Provide the [x, y] coordinate of the cell's center where the given text is located.  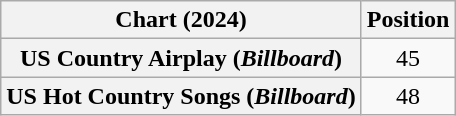
48 [408, 96]
Position [408, 20]
Chart (2024) [181, 20]
US Hot Country Songs (Billboard) [181, 96]
45 [408, 58]
US Country Airplay (Billboard) [181, 58]
